Extract the [x, y] coordinate from the center of the cell holding the provided text.  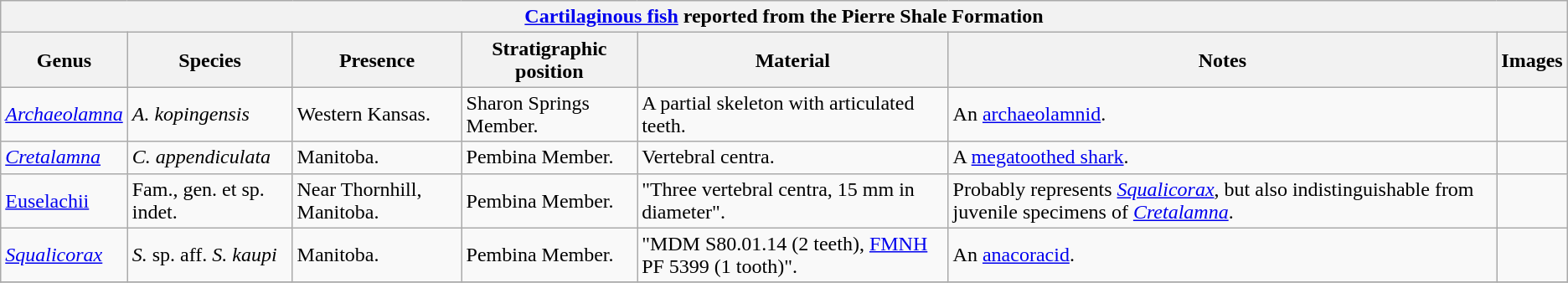
Vertebral centra. [792, 157]
S. sp. aff. S. kaupi [209, 255]
Sharon Springs Member. [549, 114]
Western Kansas. [377, 114]
A partial skeleton with articulated teeth. [792, 114]
Euselachii [64, 201]
A. kopingensis [209, 114]
Species [209, 60]
"Three vertebral centra, 15 mm in diameter". [792, 201]
Presence [377, 60]
Near Thornhill, Manitoba. [377, 201]
A megatoothed shark. [1223, 157]
An anacoracid. [1223, 255]
Stratigraphic position [549, 60]
Images [1532, 60]
Fam., gen. et sp. indet. [209, 201]
Probably represents Squalicorax, but also indistinguishable from juvenile specimens of Cretalamna. [1223, 201]
Squalicorax [64, 255]
Cartilaginous fish reported from the Pierre Shale Formation [784, 17]
Material [792, 60]
An archaeolamnid. [1223, 114]
Cretalamna [64, 157]
Notes [1223, 60]
C. appendiculata [209, 157]
"MDM S80.01.14 (2 teeth), FMNH PF 5399 (1 tooth)". [792, 255]
Genus [64, 60]
Archaeolamna [64, 114]
